Capture the cell that displays the provided text and extract its (x, y) central coordinate. 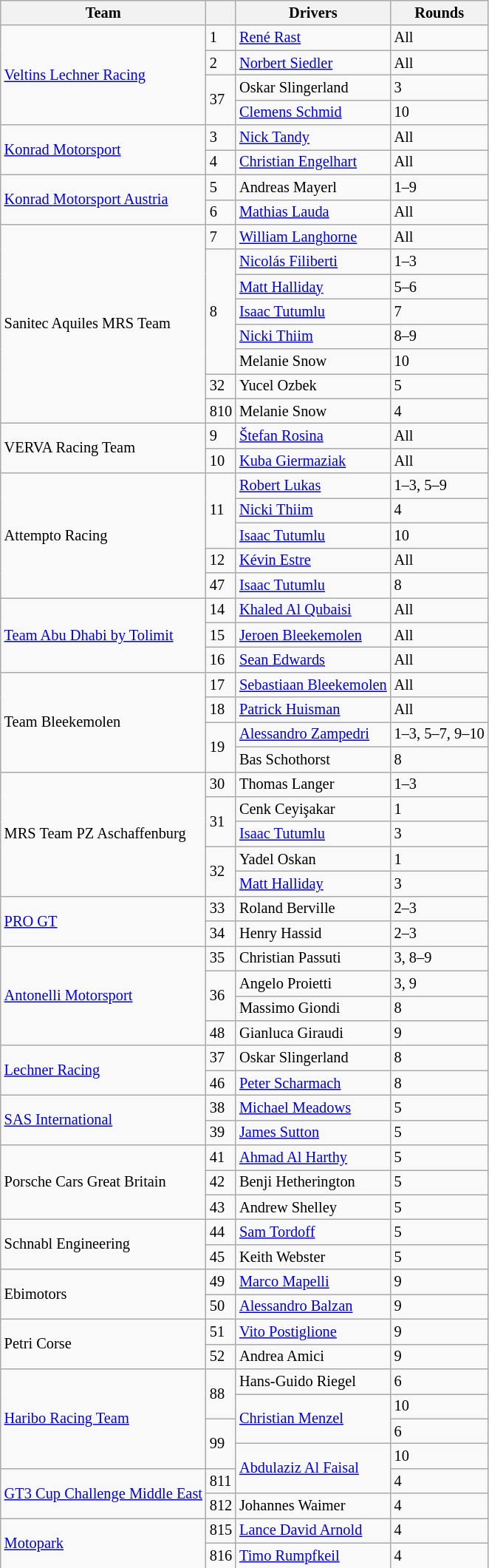
Roland Berville (313, 909)
PRO GT (103, 921)
Thomas Langer (313, 784)
30 (221, 784)
Hans-Guido Riegel (313, 1381)
Motopark (103, 1542)
816 (221, 1555)
19 (221, 747)
Abdulaziz Al Faisal (313, 1468)
Gianluca Giraudi (313, 1033)
Lance David Arnold (313, 1530)
99 (221, 1443)
Benji Hetherington (313, 1182)
16 (221, 659)
8–9 (440, 336)
James Sutton (313, 1133)
GT3 Cup Challenge Middle East (103, 1493)
11 (221, 510)
35 (221, 958)
49 (221, 1282)
Robert Lukas (313, 486)
51 (221, 1331)
Alessandro Balzan (313, 1306)
Timo Rumpfkeil (313, 1555)
Sebastiaan Bleekemolen (313, 685)
2 (221, 63)
Haribo Racing Team (103, 1418)
44 (221, 1232)
Norbert Siedler (313, 63)
Yadel Oskan (313, 859)
Yucel Ozbek (313, 386)
Ahmad Al Harthy (313, 1158)
Christian Passuti (313, 958)
Attempto Racing (103, 535)
Henry Hassid (313, 934)
MRS Team PZ Aschaffenburg (103, 834)
Kuba Giermaziak (313, 461)
Massimo Giondi (313, 1008)
Sanitec Aquiles MRS Team (103, 324)
810 (221, 411)
Schnabl Engineering (103, 1245)
38 (221, 1107)
Patrick Huisman (313, 710)
48 (221, 1033)
Andrea Amici (313, 1357)
Angelo Proietti (313, 983)
Štefan Rosina (313, 435)
Sean Edwards (313, 659)
14 (221, 610)
Nick Tandy (313, 138)
Rounds (440, 13)
3, 8–9 (440, 958)
Cenk Ceyişakar (313, 809)
12 (221, 560)
VERVA Racing Team (103, 448)
5–6 (440, 287)
Vito Postiglione (313, 1331)
Konrad Motorsport (103, 149)
Ebimotors (103, 1294)
815 (221, 1530)
811 (221, 1481)
René Rast (313, 38)
Porsche Cars Great Britain (103, 1183)
Petri Corse (103, 1344)
Johannes Waimer (313, 1506)
Sam Tordoff (313, 1232)
Keith Webster (313, 1257)
Konrad Motorsport Austria (103, 200)
Andreas Mayerl (313, 187)
15 (221, 635)
1–3, 5–9 (440, 486)
Khaled Al Qubaisi (313, 610)
Jeroen Bleekemolen (313, 635)
33 (221, 909)
Drivers (313, 13)
Antonelli Motorsport (103, 995)
Clemens Schmid (313, 112)
Kévin Estre (313, 560)
Team Bleekemolen (103, 722)
45 (221, 1257)
Peter Scharmach (313, 1083)
34 (221, 934)
Andrew Shelley (313, 1207)
42 (221, 1182)
3, 9 (440, 983)
SAS International (103, 1119)
Michael Meadows (313, 1107)
Alessandro Zampedri (313, 734)
Lechner Racing (103, 1070)
39 (221, 1133)
1–3, 5–7, 9–10 (440, 734)
43 (221, 1207)
17 (221, 685)
Christian Menzel (313, 1418)
46 (221, 1083)
52 (221, 1357)
William Langhorne (313, 237)
Team Abu Dhabi by Tolimit (103, 634)
Christian Engelhart (313, 162)
36 (221, 995)
1–9 (440, 187)
88 (221, 1393)
812 (221, 1506)
18 (221, 710)
41 (221, 1158)
47 (221, 585)
Bas Schothorst (313, 759)
Veltins Lechner Racing (103, 75)
Mathias Lauda (313, 212)
31 (221, 821)
Team (103, 13)
Nicolás Filiberti (313, 262)
50 (221, 1306)
Marco Mapelli (313, 1282)
